Determine the (X, Y) coordinate at the center of the cell enclosing the given text.  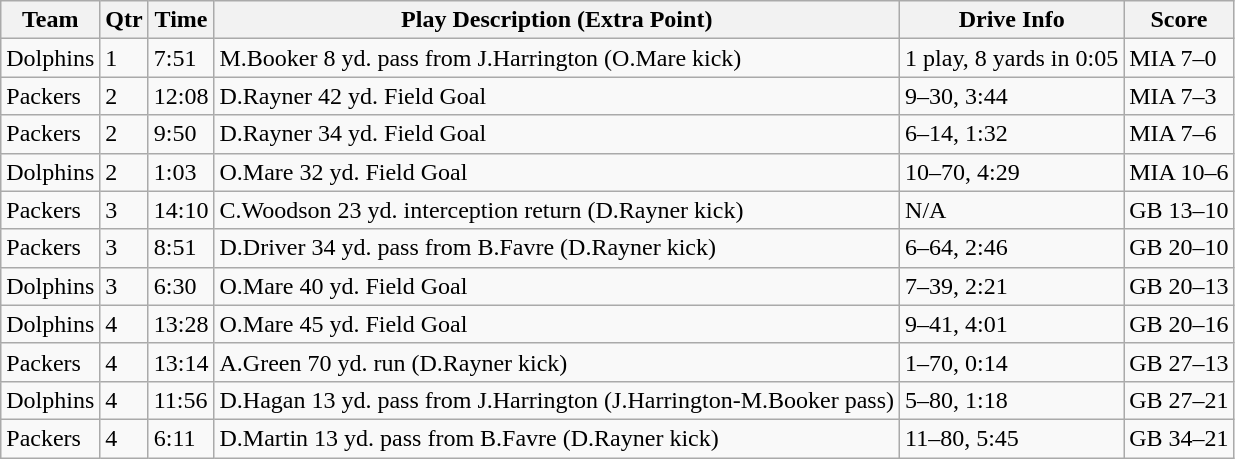
1 (124, 58)
6:11 (181, 438)
14:10 (181, 210)
N/A (1012, 210)
8:51 (181, 248)
5–80, 1:18 (1012, 400)
9:50 (181, 134)
GB 27–13 (1179, 362)
GB 13–10 (1179, 210)
7–39, 2:21 (1012, 286)
Drive Info (1012, 20)
13:28 (181, 324)
12:08 (181, 96)
10–70, 4:29 (1012, 172)
Play Description (Extra Point) (557, 20)
MIA 7–6 (1179, 134)
Qtr (124, 20)
GB 27–21 (1179, 400)
D.Rayner 34 yd. Field Goal (557, 134)
Score (1179, 20)
D.Martin 13 yd. pass from B.Favre (D.Rayner kick) (557, 438)
Time (181, 20)
O.Mare 32 yd. Field Goal (557, 172)
A.Green 70 yd. run (D.Rayner kick) (557, 362)
GB 20–10 (1179, 248)
6:30 (181, 286)
MIA 7–3 (1179, 96)
1:03 (181, 172)
1–70, 0:14 (1012, 362)
D.Driver 34 yd. pass from B.Favre (D.Rayner kick) (557, 248)
9–41, 4:01 (1012, 324)
6–14, 1:32 (1012, 134)
9–30, 3:44 (1012, 96)
GB 20–13 (1179, 286)
11:56 (181, 400)
7:51 (181, 58)
GB 20–16 (1179, 324)
Team (50, 20)
6–64, 2:46 (1012, 248)
O.Mare 45 yd. Field Goal (557, 324)
D.Rayner 42 yd. Field Goal (557, 96)
MIA 10–6 (1179, 172)
11–80, 5:45 (1012, 438)
1 play, 8 yards in 0:05 (1012, 58)
C.Woodson 23 yd. interception return (D.Rayner kick) (557, 210)
13:14 (181, 362)
GB 34–21 (1179, 438)
MIA 7–0 (1179, 58)
M.Booker 8 yd. pass from J.Harrington (O.Mare kick) (557, 58)
D.Hagan 13 yd. pass from J.Harrington (J.Harrington-M.Booker pass) (557, 400)
O.Mare 40 yd. Field Goal (557, 286)
